From the cell containing the given text, extract its center point as [x, y] coordinate. 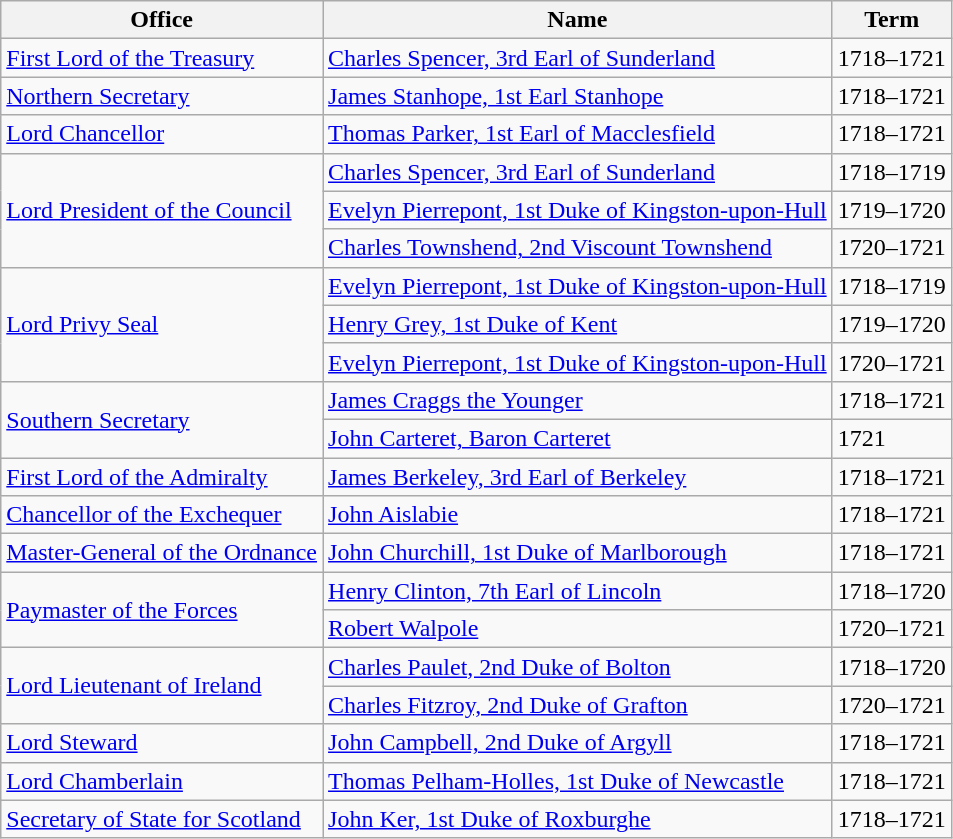
Secretary of State for Scotland [162, 819]
Lord Privy Seal [162, 324]
Chancellor of the Exchequer [162, 515]
Paymaster of the Forces [162, 610]
Charles Fitzroy, 2nd Duke of Grafton [578, 705]
Lord Chancellor [162, 134]
Term [892, 20]
Lord Steward [162, 743]
John Campbell, 2nd Duke of Argyll [578, 743]
Charles Townshend, 2nd Viscount Townshend [578, 248]
Master-General of the Ordnance [162, 553]
James Berkeley, 3rd Earl of Berkeley [578, 477]
Henry Clinton, 7th Earl of Lincoln [578, 591]
Lord Lieutenant of Ireland [162, 686]
Name [578, 20]
James Stanhope, 1st Earl Stanhope [578, 96]
Northern Secretary [162, 96]
John Aislabie [578, 515]
First Lord of the Admiralty [162, 477]
Lord Chamberlain [162, 781]
John Ker, 1st Duke of Roxburghe [578, 819]
Southern Secretary [162, 419]
Thomas Pelham-Holles, 1st Duke of Newcastle [578, 781]
Charles Paulet, 2nd Duke of Bolton [578, 667]
Henry Grey, 1st Duke of Kent [578, 324]
Thomas Parker, 1st Earl of Macclesfield [578, 134]
First Lord of the Treasury [162, 58]
John Carteret, Baron Carteret [578, 438]
James Craggs the Younger [578, 400]
Robert Walpole [578, 629]
1721 [892, 438]
Office [162, 20]
Lord President of the Council [162, 210]
John Churchill, 1st Duke of Marlborough [578, 553]
